Capture the cell that displays the provided text and extract its (x, y) central coordinate. 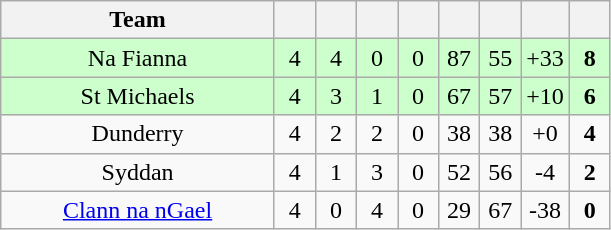
Clann na nGael (138, 210)
-4 (546, 172)
+33 (546, 58)
Dunderry (138, 134)
8 (590, 58)
56 (500, 172)
52 (460, 172)
St Michaels (138, 96)
Na Fianna (138, 58)
-38 (546, 210)
6 (590, 96)
29 (460, 210)
87 (460, 58)
+0 (546, 134)
+10 (546, 96)
Syddan (138, 172)
55 (500, 58)
57 (500, 96)
Team (138, 20)
